Search for the cell housing the specified text and yield its [x, y] center coordinate. 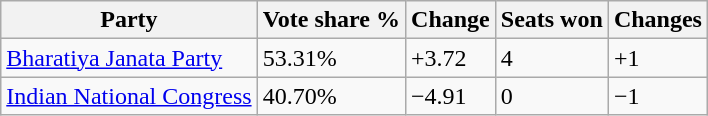
0 [552, 96]
Change [451, 20]
+3.72 [451, 58]
40.70% [331, 96]
Vote share % [331, 20]
−1 [658, 96]
4 [552, 58]
Indian National Congress [129, 96]
53.31% [331, 58]
+1 [658, 58]
Seats won [552, 20]
Changes [658, 20]
−4.91 [451, 96]
Party [129, 20]
Bharatiya Janata Party [129, 58]
